Detect which cell encompasses the target text, then output its (x, y) center coordinate. 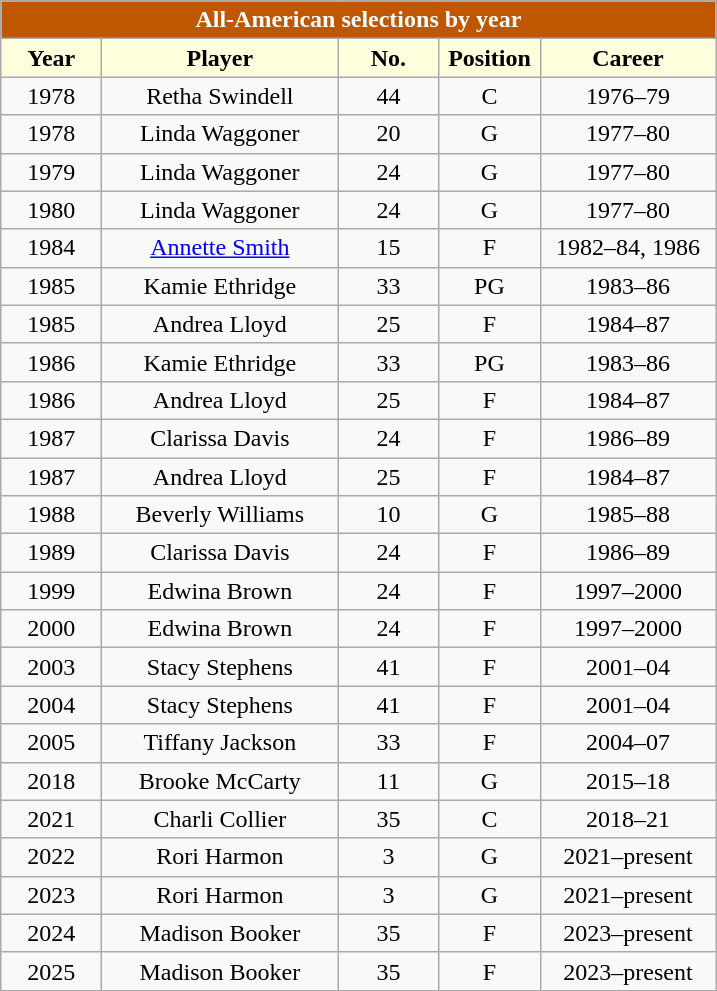
15 (388, 248)
1982–84, 1986 (628, 248)
Brooke McCarty (220, 781)
2004–07 (628, 743)
1989 (52, 553)
Career (628, 58)
All-American selections by year (358, 20)
11 (388, 781)
1999 (52, 591)
No. (388, 58)
2021 (52, 819)
2025 (52, 971)
Tiffany Jackson (220, 743)
Annette Smith (220, 248)
Beverly Williams (220, 515)
2005 (52, 743)
1984 (52, 248)
1988 (52, 515)
2004 (52, 705)
2003 (52, 667)
2018–21 (628, 819)
2018 (52, 781)
1976–79 (628, 96)
2022 (52, 857)
Player (220, 58)
Year (52, 58)
2015–18 (628, 781)
2000 (52, 629)
2024 (52, 933)
1980 (52, 210)
20 (388, 134)
Retha Swindell (220, 96)
10 (388, 515)
Charli Collier (220, 819)
44 (388, 96)
1985–88 (628, 515)
2023 (52, 895)
Position (490, 58)
1979 (52, 172)
